Output the [x, y] coordinate of the center of the cell containing the given text.  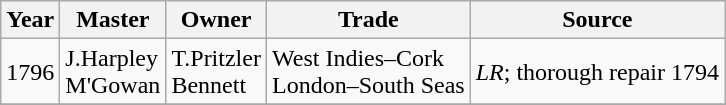
Trade [368, 20]
Owner [216, 20]
Year [30, 20]
LR; thorough repair 1794 [597, 72]
T.PritzlerBennett [216, 72]
1796 [30, 72]
Source [597, 20]
J.HarpleyM'Gowan [113, 72]
West Indies–CorkLondon–South Seas [368, 72]
Master [113, 20]
